Determine the [x, y] coordinate at the center of the cell enclosing the given text.  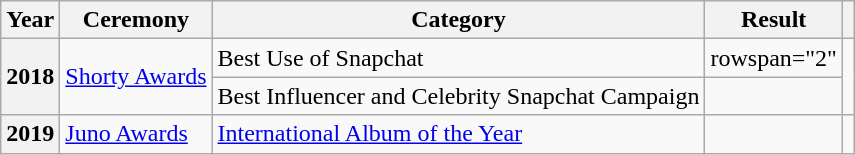
2018 [30, 77]
Best Influencer and Celebrity Snapchat Campaign [458, 96]
Year [30, 20]
2019 [30, 134]
International Album of the Year [458, 134]
Best Use of Snapchat [458, 58]
Juno Awards [136, 134]
Category [458, 20]
rowspan="2" [774, 58]
Ceremony [136, 20]
Result [774, 20]
Shorty Awards [136, 77]
